Extract the [x, y] coordinate from the center of the cell holding the provided text.  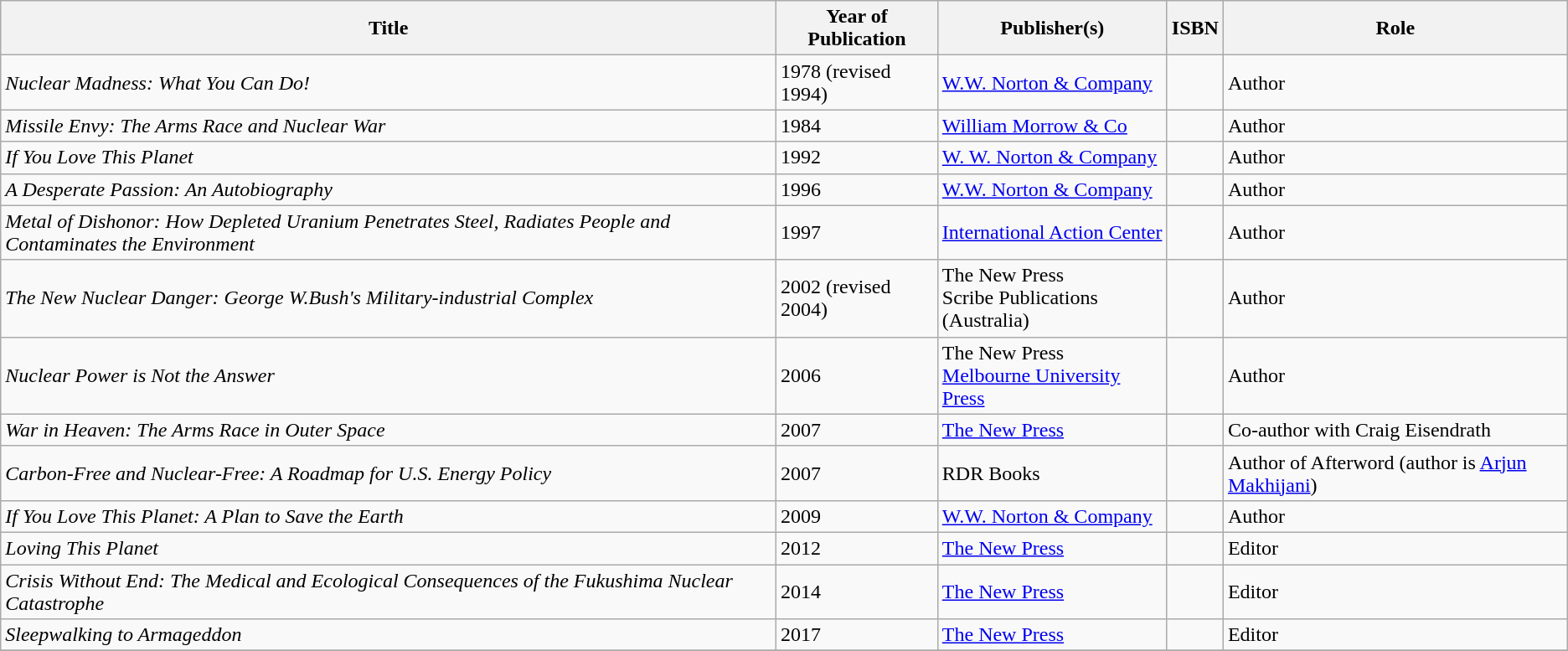
2014 [858, 592]
Loving This Planet [389, 548]
2009 [858, 516]
2006 [858, 375]
Role [1395, 28]
Title [389, 28]
2017 [858, 635]
1984 [858, 126]
A Desperate Passion: An Autobiography [389, 189]
Nuclear Power is Not the Answer [389, 375]
The New PressMelbourne University Press [1052, 375]
1978 (revised 1994) [858, 82]
Missile Envy: The Arms Race and Nuclear War [389, 126]
1997 [858, 233]
Metal of Dishonor: How Depleted Uranium Penetrates Steel, Radiates People and Contaminates the Environment [389, 233]
2002 (revised 2004) [858, 298]
RDR Books [1052, 473]
ISBN [1194, 28]
If You Love This Planet [389, 158]
War in Heaven: The Arms Race in Outer Space [389, 430]
1996 [858, 189]
The New Nuclear Danger: George W.Bush's Military-industrial Complex [389, 298]
International Action Center [1052, 233]
Nuclear Madness: What You Can Do! [389, 82]
Co-author with Craig Eisendrath [1395, 430]
Sleepwalking to Armageddon [389, 635]
2012 [858, 548]
Year of Publication [858, 28]
William Morrow & Co [1052, 126]
If You Love This Planet: A Plan to Save the Earth [389, 516]
Crisis Without End: The Medical and Ecological Consequences of the Fukushima Nuclear Catastrophe [389, 592]
Author of Afterword (author is Arjun Makhijani) [1395, 473]
Carbon-Free and Nuclear-Free: A Roadmap for U.S. Energy Policy [389, 473]
Publisher(s) [1052, 28]
W. W. Norton & Company [1052, 158]
1992 [858, 158]
The New PressScribe Publications (Australia) [1052, 298]
